For the text-containing cell, return its midpoint in [X, Y] coordinate format. 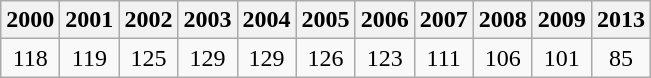
2006 [384, 20]
2001 [90, 20]
2008 [502, 20]
2005 [326, 20]
111 [444, 58]
2004 [266, 20]
2009 [562, 20]
2007 [444, 20]
119 [90, 58]
2000 [30, 20]
2003 [208, 20]
106 [502, 58]
101 [562, 58]
123 [384, 58]
125 [148, 58]
85 [620, 58]
118 [30, 58]
2002 [148, 20]
126 [326, 58]
2013 [620, 20]
